Return the (x, y) coordinate for the center point of the cell that contains the specified text.  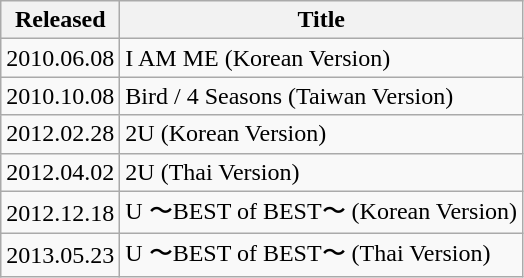
2013.05.23 (60, 256)
I AM ME (Korean Version) (322, 58)
2010.10.08 (60, 96)
Title (322, 20)
U 〜BEST of BEST〜 (Thai Version) (322, 256)
2012.12.18 (60, 212)
Bird / 4 Seasons (Taiwan Version) (322, 96)
2012.02.28 (60, 134)
2U (Korean Version) (322, 134)
Released (60, 20)
2010.06.08 (60, 58)
2U (Thai Version) (322, 172)
2012.04.02 (60, 172)
U 〜BEST of BEST〜 (Korean Version) (322, 212)
